Return [X, Y] of the center of cell containing provided text 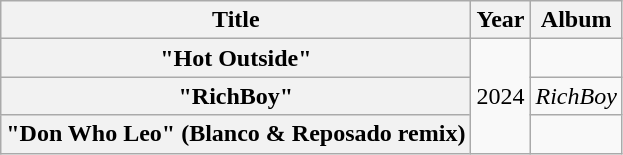
"Hot Outside" [236, 58]
"Don Who Leo" (Blanco & Reposado remix) [236, 134]
2024 [500, 96]
Album [576, 20]
Title [236, 20]
RichBoy [576, 96]
Year [500, 20]
"RichBoy" [236, 96]
